Return [X, Y] of the center of cell containing provided text 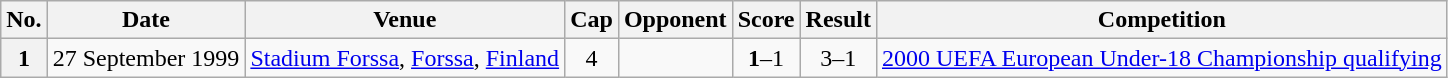
2000 UEFA European Under-18 Championship qualifying [1162, 58]
4 [592, 58]
Opponent [675, 20]
3–1 [838, 58]
Result [838, 20]
1 [24, 58]
Date [146, 20]
Score [766, 20]
1–1 [766, 58]
Venue [405, 20]
No. [24, 20]
Stadium Forssa, Forssa, Finland [405, 58]
27 September 1999 [146, 58]
Competition [1162, 20]
Cap [592, 20]
